Determine the (x, y) coordinate at the center of the cell enclosing the given text.  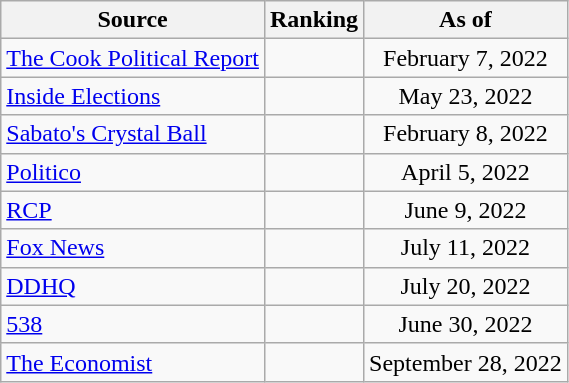
The Cook Political Report (133, 58)
Sabato's Crystal Ball (133, 134)
Politico (133, 172)
February 7, 2022 (466, 58)
July 20, 2022 (466, 286)
Source (133, 20)
RCP (133, 210)
DDHQ (133, 286)
538 (133, 324)
April 5, 2022 (466, 172)
June 30, 2022 (466, 324)
Fox News (133, 248)
As of (466, 20)
Ranking (314, 20)
February 8, 2022 (466, 134)
June 9, 2022 (466, 210)
May 23, 2022 (466, 96)
The Economist (133, 362)
July 11, 2022 (466, 248)
Inside Elections (133, 96)
September 28, 2022 (466, 362)
